Extract the [X, Y] coordinate from the center of the cell holding the provided text.  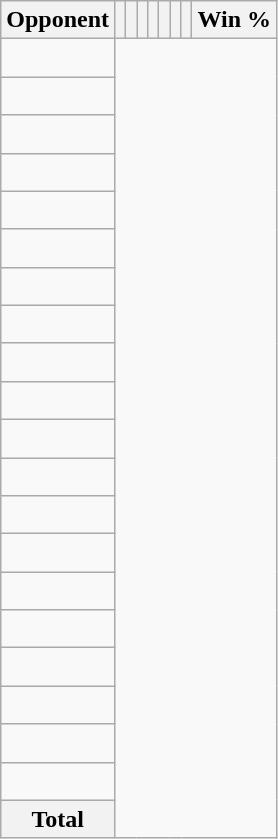
Opponent [58, 20]
Total [58, 819]
Win % [234, 20]
